From the cell containing the given text, extract its center point as (X, Y) coordinate. 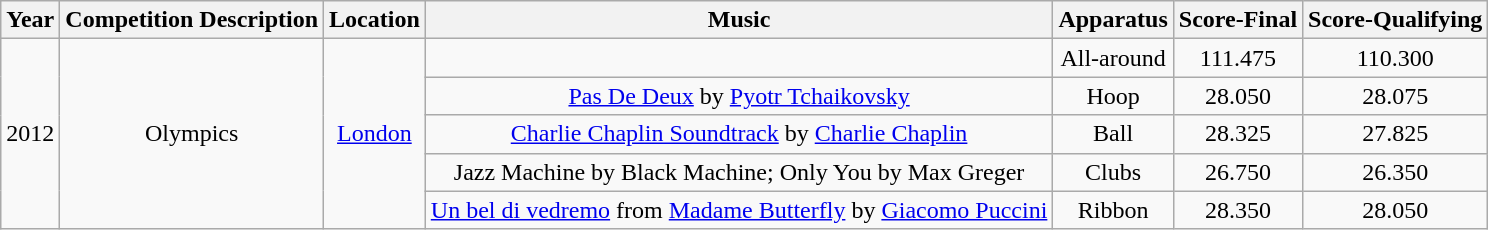
Score-Final (1238, 20)
Jazz Machine by Black Machine; Only You by Max Greger (739, 172)
Location (375, 20)
26.350 (1396, 172)
110.300 (1396, 58)
2012 (30, 134)
Un bel di vedremo from Madame Butterfly by Giacomo Puccini (739, 210)
Year (30, 20)
111.475 (1238, 58)
Olympics (192, 134)
Apparatus (1113, 20)
Score-Qualifying (1396, 20)
27.825 (1396, 134)
Pas De Deux by Pyotr Tchaikovsky (739, 96)
All-around (1113, 58)
28.350 (1238, 210)
London (375, 134)
28.325 (1238, 134)
26.750 (1238, 172)
Charlie Chaplin Soundtrack by Charlie Chaplin (739, 134)
Ribbon (1113, 210)
Ball (1113, 134)
28.075 (1396, 96)
Music (739, 20)
Competition Description (192, 20)
Clubs (1113, 172)
Hoop (1113, 96)
